From the cell containing the given text, extract its center point as (x, y) coordinate. 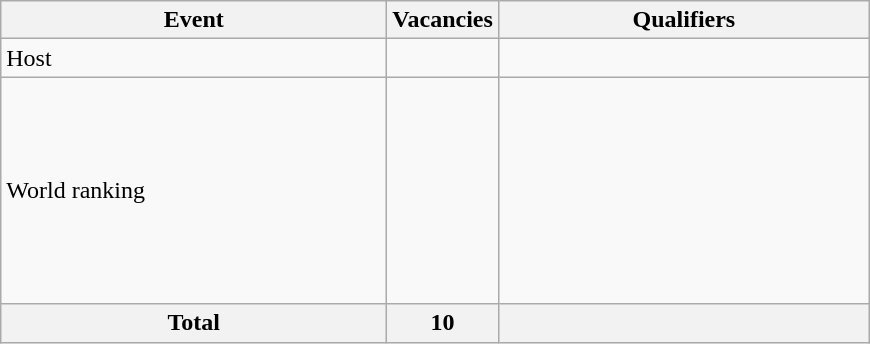
World ranking (194, 190)
Vacancies (443, 20)
Total (194, 323)
Event (194, 20)
10 (443, 323)
Qualifiers (684, 20)
Host (194, 58)
